For the text-containing cell, return its midpoint in [X, Y] coordinate format. 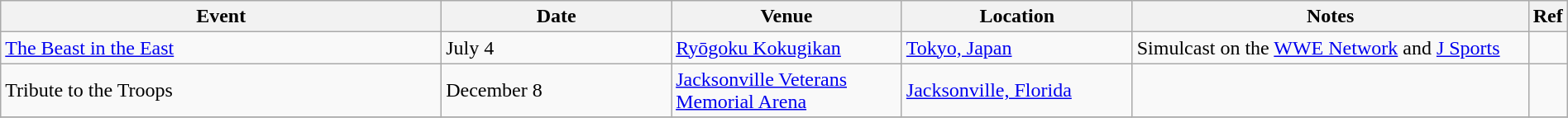
Event [222, 17]
December 8 [557, 91]
Date [557, 17]
Location [1017, 17]
Notes [1330, 17]
Ref [1548, 17]
The Beast in the East [222, 48]
July 4 [557, 48]
Jacksonville Veterans Memorial Arena [787, 91]
Ryōgoku Kokugikan [787, 48]
Venue [787, 17]
Tokyo, Japan [1017, 48]
Jacksonville, Florida [1017, 91]
Simulcast on the WWE Network and J Sports [1330, 48]
Tribute to the Troops [222, 91]
